From the cell containing the given text, extract its center point as (X, Y) coordinate. 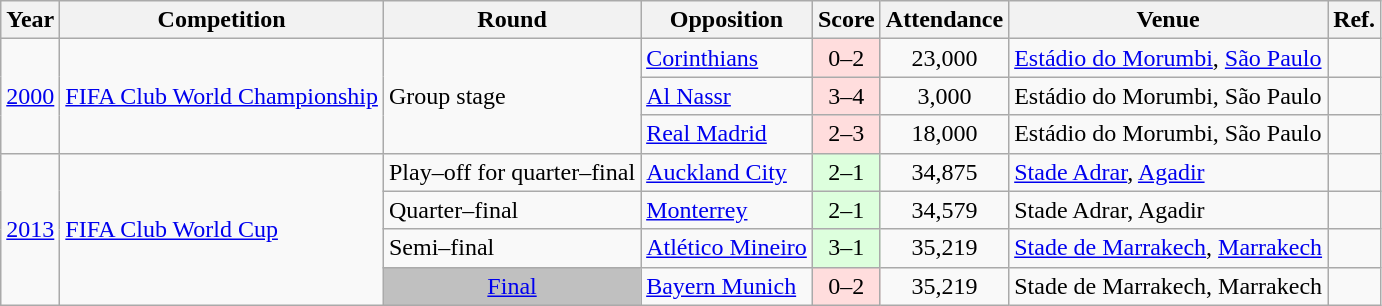
Monterrey (727, 210)
18,000 (944, 134)
FIFA Club World Cup (222, 229)
Al Nassr (727, 96)
2013 (30, 229)
3–1 (846, 248)
Competition (222, 20)
Real Madrid (727, 134)
Attendance (944, 20)
Final (512, 286)
Opposition (727, 20)
34,875 (944, 172)
Score (846, 20)
2–3 (846, 134)
34,579 (944, 210)
23,000 (944, 58)
Ref. (1354, 20)
Group stage (512, 96)
Play–off for quarter–final (512, 172)
Atlético Mineiro (727, 248)
Quarter–final (512, 210)
Venue (1168, 20)
Round (512, 20)
FIFA Club World Championship (222, 96)
Semi–final (512, 248)
3–4 (846, 96)
2000 (30, 96)
Bayern Munich (727, 286)
Year (30, 20)
Auckland City (727, 172)
Corinthians (727, 58)
3,000 (944, 96)
